Identify which cell holds the provided text, then report its [x, y] central coordinate. 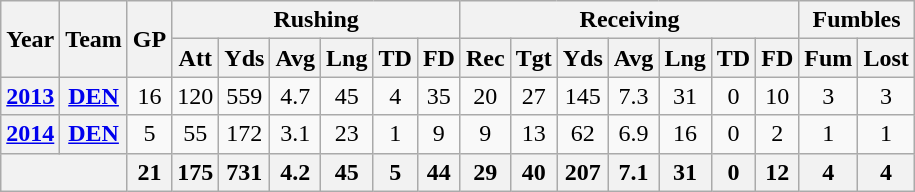
4.7 [296, 96]
172 [244, 134]
559 [244, 96]
Lost [886, 58]
2013 [30, 96]
Receiving [629, 20]
23 [347, 134]
7.3 [634, 96]
731 [244, 172]
145 [582, 96]
Fumbles [856, 20]
3.1 [296, 134]
29 [485, 172]
Rushing [316, 20]
12 [778, 172]
Att [196, 58]
40 [534, 172]
4.2 [296, 172]
2 [778, 134]
10 [778, 96]
21 [149, 172]
Fum [828, 58]
Year [30, 39]
13 [534, 134]
62 [582, 134]
175 [196, 172]
Rec [485, 58]
Tgt [534, 58]
27 [534, 96]
35 [438, 96]
120 [196, 96]
GP [149, 39]
6.9 [634, 134]
207 [582, 172]
20 [485, 96]
2014 [30, 134]
Team [94, 39]
7.1 [634, 172]
44 [438, 172]
55 [196, 134]
